Determine the (x, y) coordinate at the center of the cell enclosing the given text.  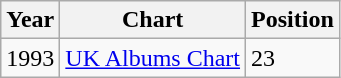
Chart (153, 20)
1993 (30, 58)
UK Albums Chart (153, 58)
23 (293, 58)
Position (293, 20)
Year (30, 20)
